From the cell containing the given text, extract its center point as (X, Y) coordinate. 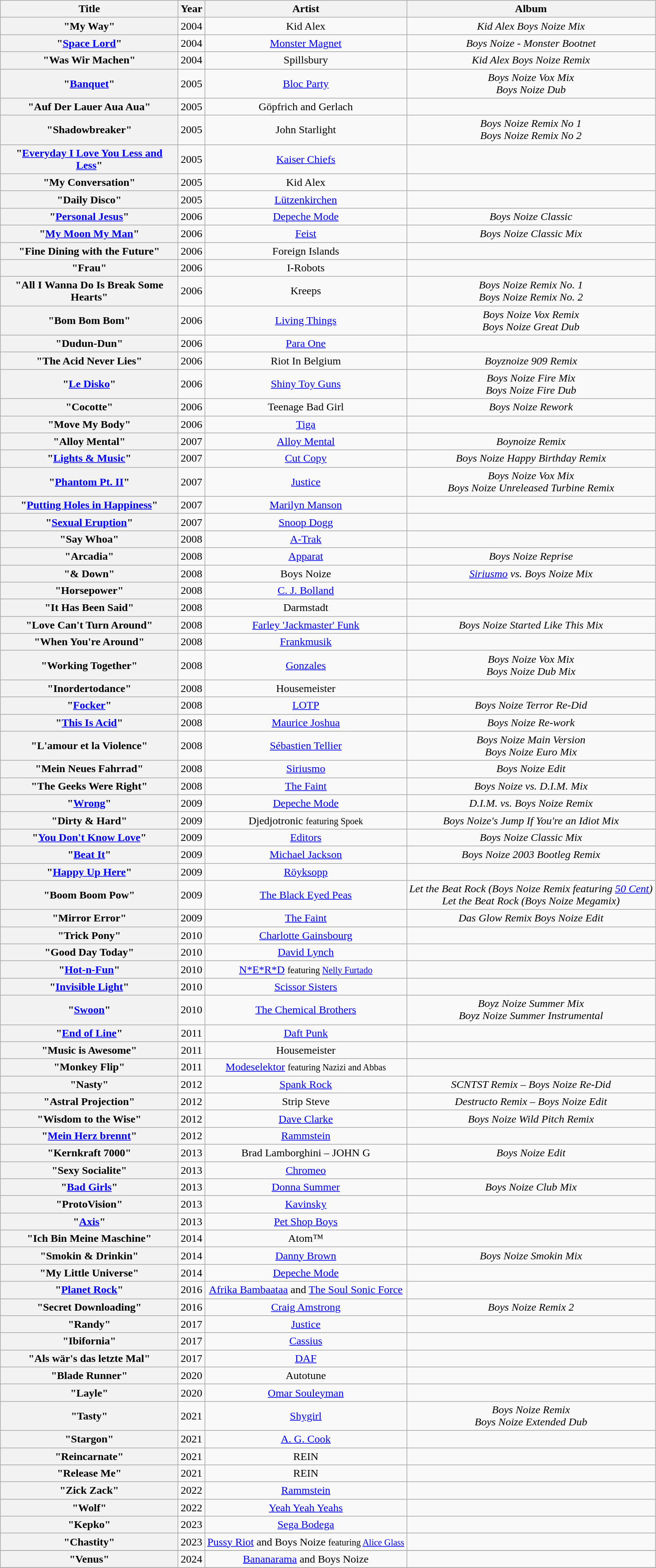
"Le Disko" (89, 384)
"The Acid Never Lies" (89, 361)
"Phantom Pt. II" (89, 481)
Siriusmo vs. Boys Noize Mix (531, 574)
Apparat (306, 556)
"Nasty" (89, 1084)
Let the Beat Rock (Boys Noize Remix featuring 50 Cent)Let the Beat Rock (Boys Noize Megamix) (531, 895)
"Mirror Error" (89, 918)
"Wrong" (89, 803)
Bloc Party (306, 84)
C. J. Bolland (306, 591)
"Venus" (89, 1559)
"Beat It" (89, 854)
Boys Noize Wild Pitch Remix (531, 1119)
"Mein Herz brennt" (89, 1136)
"Mein Neues Fahrrad" (89, 769)
"Invisible Light" (89, 987)
Siriusmo (306, 769)
"This Is Acid" (89, 723)
Editors (306, 837)
Afrika Bambaataa and The Soul Sonic Force (306, 1290)
Boys Noize (306, 574)
John Starlight (306, 130)
"Secret Downloading" (89, 1307)
"When You're Around" (89, 642)
Kid Alex Boys Noize Remix (531, 60)
Kaiser Chiefs (306, 159)
"Kepko" (89, 1525)
"Music is Awesome" (89, 1050)
Charlotte Gainsbourg (306, 935)
Teenage Bad Girl (306, 407)
Daft Punk (306, 1033)
"Wisdom to the Wise" (89, 1119)
Spillsbury (306, 60)
"Planet Rock" (89, 1290)
I-Robots (306, 268)
"Stargon" (89, 1439)
Boys Noize Happy Birthday Remix (531, 458)
"My Way" (89, 26)
"Chastity" (89, 1542)
Omar Souleyman (306, 1393)
"The Geeks Were Right" (89, 786)
"Space Lord" (89, 43)
"Astral Projection" (89, 1101)
Sébastien Tellier (306, 746)
Danny Brown (306, 1256)
"Kernkraft 7000" (89, 1153)
"It Has Been Said" (89, 608)
"Inordertodance" (89, 688)
Atom™ (306, 1239)
A. G. Cook (306, 1439)
"My Little Universe" (89, 1273)
Shygirl (306, 1415)
Pet Shop Boys (306, 1222)
Chromeo (306, 1170)
D.I.M. vs. Boys Noize Remix (531, 803)
"Happy Up Here" (89, 872)
Kid Alex Boys Noize Mix (531, 26)
Boys Noize vs. D.I.M. Mix (531, 786)
Boys Noize Terror Re-Did (531, 705)
Craig Amstrong (306, 1307)
"Was Wir Machen" (89, 60)
Modeselektor featuring Nazizi and Abbas (306, 1067)
Boys Noize's Jump If You're an Idiot Mix (531, 820)
The Chemical Brothers (306, 1010)
"You Don't Know Love" (89, 837)
"Cocotte" (89, 407)
"Hot-n-Fun" (89, 970)
Marilyn Manson (306, 505)
Para One (306, 344)
"End of Line" (89, 1033)
"Say Whoa" (89, 539)
David Lynch (306, 952)
"Ibifornia" (89, 1341)
"Blade Runner" (89, 1375)
Frankmusik (306, 642)
"Lights & Music" (89, 458)
Destructo Remix – Boys Noize Edit (531, 1101)
Sega Bodega (306, 1525)
Album (531, 9)
Gonzales (306, 665)
Boys Noize 2003 Bootleg Remix (531, 854)
"All I Wanna Do Is Break Some Hearts" (89, 292)
Darmstadt (306, 608)
Boys Noize Main VersionBoys Noize Euro Mix (531, 746)
"Boom Boom Pow" (89, 895)
"Working Together" (89, 665)
"Fine Dining with the Future" (89, 251)
"Zick Zack" (89, 1491)
Boys Noize Club Mix (531, 1187)
Tiga (306, 424)
Scissor Sisters (306, 987)
Alloy Mental (306, 441)
LOTP (306, 705)
Boys Noize Classic (531, 216)
Göpfrich and Gerlach (306, 107)
"ProtoVision" (89, 1204)
"Shadowbreaker" (89, 130)
Monster Magnet (306, 43)
Year (192, 9)
N*E*R*D featuring Nelly Furtado (306, 970)
Djedjotronic featuring Spoek (306, 820)
"Release Me" (89, 1474)
Boys Noize Rework (531, 407)
DAF (306, 1358)
"Tasty" (89, 1415)
"Bad Girls" (89, 1187)
Michael Jackson (306, 854)
Boyz Noize Summer MixBoyz Noize Summer Instrumental (531, 1010)
"Personal Jesus" (89, 216)
Boys Noize RemixBoys Noize Extended Dub (531, 1415)
Cut Copy (306, 458)
Pussy Riot and Boys Noize featuring Alice Glass (306, 1542)
Maurice Joshua (306, 723)
Cassius (306, 1341)
"Arcadia" (89, 556)
Brad Lamborghini – JOHN G (306, 1153)
"Move My Body" (89, 424)
Boys Noize Re-work (531, 723)
"Layle" (89, 1393)
"& Down" (89, 574)
Living Things (306, 320)
Yeah Yeah Yeahs (306, 1508)
Boyznoize 909 Remix (531, 361)
Boys Noize Smokin Mix (531, 1256)
Kavinsky (306, 1204)
"Sexual Eruption" (89, 522)
2024 (192, 1559)
"Frau" (89, 268)
"Reincarnate" (89, 1456)
"Axis" (89, 1222)
A-Trak (306, 539)
Boys Noize Reprise (531, 556)
"Wolf" (89, 1508)
"Swoon" (89, 1010)
"Putting Holes in Happiness" (89, 505)
Bananarama and Boys Noize (306, 1559)
The Black Eyed Peas (306, 895)
SCNTST Remix – Boys Noize Re-Did (531, 1084)
Dave Clarke (306, 1119)
Title (89, 9)
Strip Steve (306, 1101)
"Love Can't Turn Around" (89, 625)
"Sexy Socialite" (89, 1170)
Boys Noize Vox MixBoys Noize Dub Mix (531, 665)
Autotune (306, 1375)
Feist (306, 234)
Snoop Dogg (306, 522)
"My Moon My Man" (89, 234)
"Everyday I Love You Less and Less" (89, 159)
Boys Noize Started Like This Mix (531, 625)
"L'amour et la Violence" (89, 746)
Shiny Toy Guns (306, 384)
Boys Noize Vox MixBoys Noize Unreleased Turbine Remix (531, 481)
Boys Noize Remix 2 (531, 1307)
"Horsepower" (89, 591)
Das Glow Remix Boys Noize Edit (531, 918)
Donna Summer (306, 1187)
"Auf Der Lauer Aua Aua" (89, 107)
"Ich Bin Meine Maschine" (89, 1239)
Boys Noize Vox MixBoys Noize Dub (531, 84)
"Trick Pony" (89, 935)
"Dirty & Hard" (89, 820)
Boys Noize - Monster Bootnet (531, 43)
Farley 'Jackmaster' Funk (306, 625)
Boynoize Remix (531, 441)
"Alloy Mental" (89, 441)
"Focker" (89, 705)
"Good Day Today" (89, 952)
"Dudun-Dun" (89, 344)
"Daily Disco" (89, 199)
Artist (306, 9)
Boys Noize Vox RemixBoys Noize Great Dub (531, 320)
"Als wär's das letzte Mal" (89, 1358)
Lützenkirchen (306, 199)
Röyksopp (306, 872)
Spank Rock (306, 1084)
"Monkey Flip" (89, 1067)
Boys Noize Fire MixBoys Noize Fire Dub (531, 384)
"Smokin & Drinkin" (89, 1256)
Riot In Belgium (306, 361)
Foreign Islands (306, 251)
"Randy" (89, 1324)
Kreeps (306, 292)
Boys Noize Remix No 1Boys Noize Remix No 2 (531, 130)
"My Conversation" (89, 182)
Boys Noize Remix No. 1Boys Noize Remix No. 2 (531, 292)
"Banquet" (89, 84)
"Bom Bom Bom" (89, 320)
